Return the (x, y) coordinate for the center point of the cell that contains the specified text.  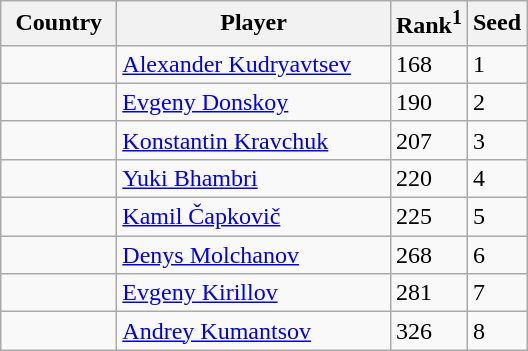
2 (496, 102)
8 (496, 331)
220 (428, 178)
190 (428, 102)
Country (59, 24)
225 (428, 217)
207 (428, 140)
1 (496, 64)
268 (428, 255)
168 (428, 64)
Player (254, 24)
281 (428, 293)
Seed (496, 24)
Rank1 (428, 24)
Evgeny Kirillov (254, 293)
Konstantin Kravchuk (254, 140)
Denys Molchanov (254, 255)
Evgeny Donskoy (254, 102)
Kamil Čapkovič (254, 217)
5 (496, 217)
4 (496, 178)
6 (496, 255)
Andrey Kumantsov (254, 331)
Yuki Bhambri (254, 178)
3 (496, 140)
326 (428, 331)
Alexander Kudryavtsev (254, 64)
7 (496, 293)
